Identify which cell holds the provided text, then report its (X, Y) central coordinate. 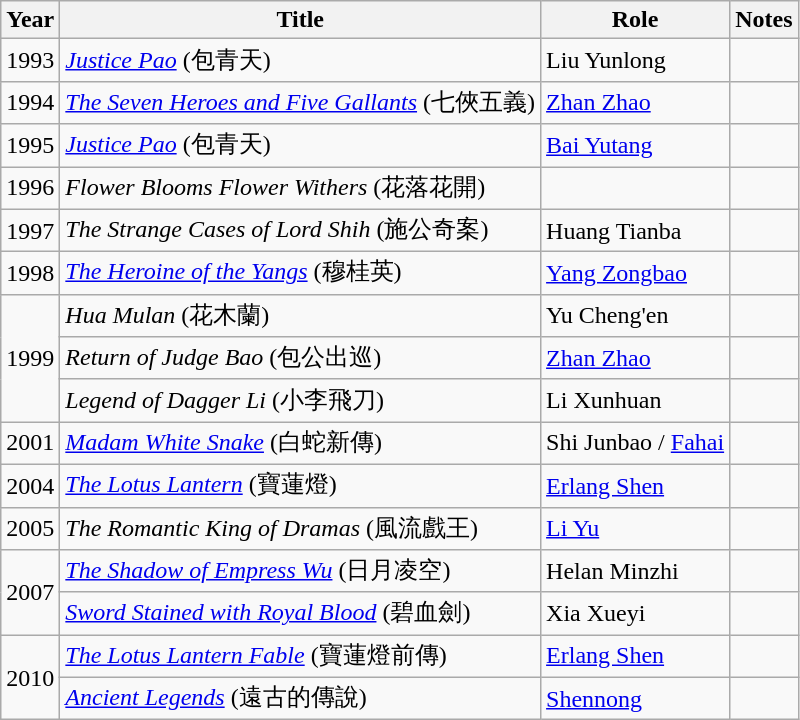
Li Xunhuan (636, 400)
1996 (30, 188)
Shennong (636, 698)
Return of Judge Bao (包公出巡) (300, 358)
Li Yu (636, 528)
Year (30, 20)
Helan Minzhi (636, 572)
The Shadow of Empress Wu (日月凌空) (300, 572)
Yu Cheng'en (636, 316)
The Lotus Lantern Fable (寶蓮燈前傳) (300, 656)
Hua Mulan (花木蘭) (300, 316)
Madam White Snake (白蛇新傳) (300, 444)
Flower Blooms Flower Withers (花落花開) (300, 188)
2001 (30, 444)
The Romantic King of Dramas (風流戲王) (300, 528)
Sword Stained with Royal Blood (碧血劍) (300, 614)
Liu Yunlong (636, 60)
2007 (30, 592)
1998 (30, 274)
Xia Xueyi (636, 614)
Yang Zongbao (636, 274)
Title (300, 20)
1994 (30, 102)
1993 (30, 60)
Shi Junbao / Fahai (636, 444)
2004 (30, 486)
Notes (764, 20)
1995 (30, 146)
2005 (30, 528)
The Heroine of the Yangs (穆桂英) (300, 274)
1999 (30, 358)
Ancient Legends (遠古的傳說) (300, 698)
Role (636, 20)
1997 (30, 230)
Legend of Dagger Li (小李飛刀) (300, 400)
The Seven Heroes and Five Gallants (七俠五義) (300, 102)
The Strange Cases of Lord Shih (施公奇案) (300, 230)
Huang Tianba (636, 230)
Bai Yutang (636, 146)
2010 (30, 678)
The Lotus Lantern (寶蓮燈) (300, 486)
